Return (X, Y) of the center of cell containing provided text 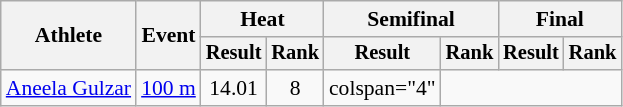
Heat (262, 19)
8 (295, 88)
colspan="4" (382, 88)
Semifinal (411, 19)
Final (560, 19)
Aneela Gulzar (68, 88)
14.01 (234, 88)
100 m (168, 88)
Event (168, 36)
Athlete (68, 36)
